Return the (X, Y) coordinate for the center point of the cell that contains the specified text.  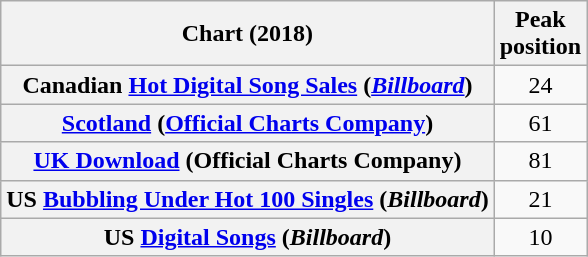
10 (540, 237)
US Bubbling Under Hot 100 Singles (Billboard) (248, 199)
61 (540, 123)
US Digital Songs (Billboard) (248, 237)
24 (540, 85)
Peakposition (540, 34)
81 (540, 161)
UK Download (Official Charts Company) (248, 161)
Scotland (Official Charts Company) (248, 123)
Chart (2018) (248, 34)
Canadian Hot Digital Song Sales (Billboard) (248, 85)
21 (540, 199)
